Capture the cell that displays the provided text and extract its [x, y] central coordinate. 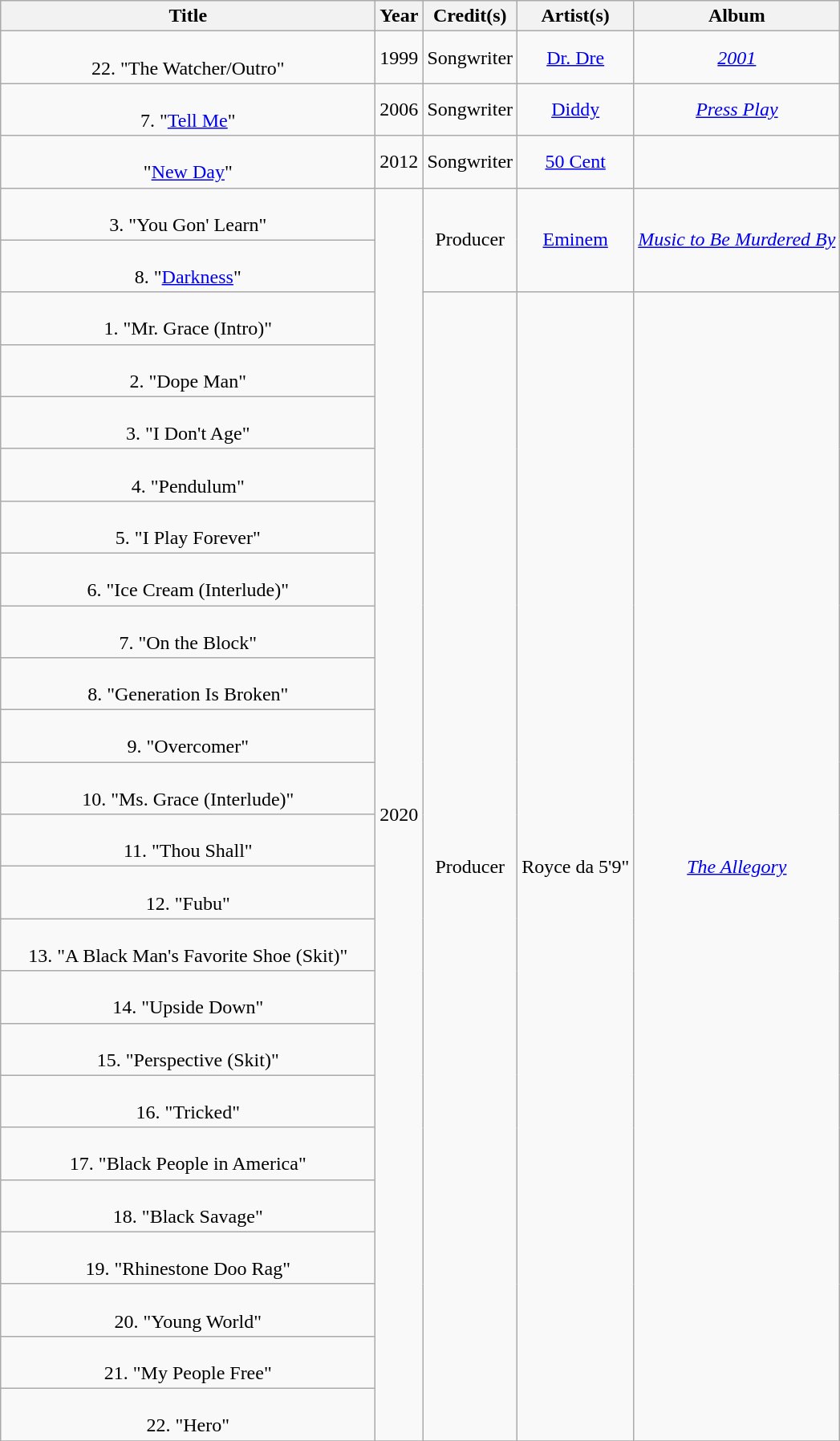
2. "Dope Man" [188, 371]
1999 [400, 58]
"New Day" [188, 162]
The Allegory [737, 867]
7. "On the Block" [188, 631]
20. "Young World" [188, 1309]
50 Cent [576, 162]
22. "The Watcher/Outro" [188, 58]
2001 [737, 58]
17. "Black People in America" [188, 1154]
8. "Darkness" [188, 266]
8. "Generation Is Broken" [188, 684]
Album [737, 16]
3. "I Don't Age" [188, 422]
22. "Hero" [188, 1414]
4. "Pendulum" [188, 475]
Year [400, 16]
21. "My People Free" [188, 1362]
6. "Ice Cream (Interlude)" [188, 579]
Dr. Dre [576, 58]
Eminem [576, 240]
Press Play [737, 109]
3. "You Gon' Learn" [188, 213]
15. "Perspective (Skit)" [188, 1049]
2012 [400, 162]
2006 [400, 109]
12. "Fubu" [188, 892]
Title [188, 16]
10. "Ms. Grace (Interlude)" [188, 788]
Royce da 5'9" [576, 867]
Credit(s) [470, 16]
Music to Be Murdered By [737, 240]
1. "Mr. Grace (Intro)" [188, 318]
9. "Overcomer" [188, 737]
Artist(s) [576, 16]
7. "Tell Me" [188, 109]
2020 [400, 814]
Diddy [576, 109]
19. "Rhinestone Doo Rag" [188, 1258]
14. "Upside Down" [188, 997]
16. "Tricked" [188, 1101]
13. "A Black Man's Favorite Shoe (Skit)" [188, 945]
5. "I Play Forever" [188, 526]
18. "Black Savage" [188, 1205]
11. "Thou Shall" [188, 841]
